Find where the given text appears and provide that cell's center as (x, y) coordinate. 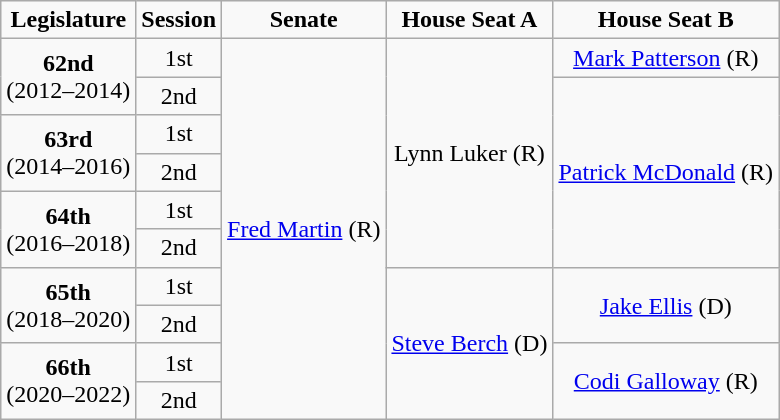
Session (179, 20)
Legislature (68, 20)
Codi Galloway (R) (666, 381)
Lynn Luker (R) (470, 153)
64th (2016–2018) (68, 229)
63rd (2014–2016) (68, 153)
62nd (2012–2014) (68, 77)
Jake Ellis (D) (666, 305)
65th (2018–2020) (68, 305)
66th (2020–2022) (68, 381)
House Seat A (470, 20)
House Seat B (666, 20)
Senate (304, 20)
Steve Berch (D) (470, 343)
Fred Martin (R) (304, 230)
Patrick McDonald (R) (666, 172)
Mark Patterson (R) (666, 58)
